Identify which cell holds the provided text, then report its [X, Y] central coordinate. 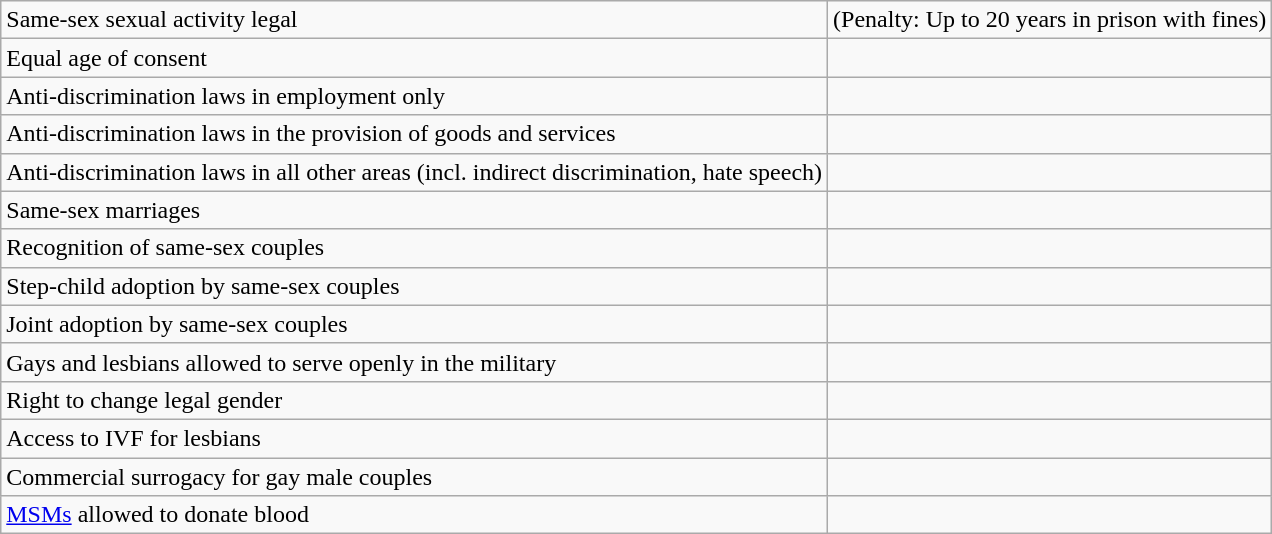
Step-child adoption by same-sex couples [414, 286]
Anti-discrimination laws in all other areas (incl. indirect discrimination, hate speech) [414, 172]
Recognition of same-sex couples [414, 248]
Anti-discrimination laws in the provision of goods and services [414, 134]
Same-sex sexual activity legal [414, 20]
(Penalty: Up to 20 years in prison with fines) [1050, 20]
Commercial surrogacy for gay male couples [414, 477]
Anti-discrimination laws in employment only [414, 96]
Equal age of consent [414, 58]
MSMs allowed to donate blood [414, 515]
Joint adoption by same-sex couples [414, 324]
Same-sex marriages [414, 210]
Access to IVF for lesbians [414, 438]
Right to change legal gender [414, 400]
Gays and lesbians allowed to serve openly in the military [414, 362]
